Locate the cell with the specified text and output its (x, y) center coordinate. 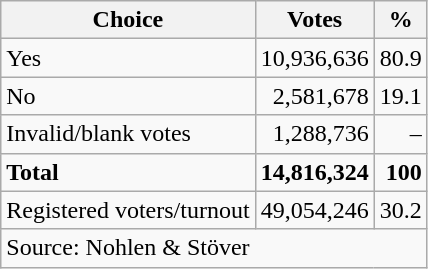
Total (128, 172)
Choice (128, 20)
30.2 (400, 210)
No (128, 96)
100 (400, 172)
Yes (128, 58)
80.9 (400, 58)
Source: Nohlen & Stöver (214, 248)
49,054,246 (314, 210)
2,581,678 (314, 96)
– (400, 134)
19.1 (400, 96)
Votes (314, 20)
1,288,736 (314, 134)
Registered voters/turnout (128, 210)
10,936,636 (314, 58)
% (400, 20)
Invalid/blank votes (128, 134)
14,816,324 (314, 172)
